Scan for the cell matching the given text and deliver its (x, y) coordinate at center. 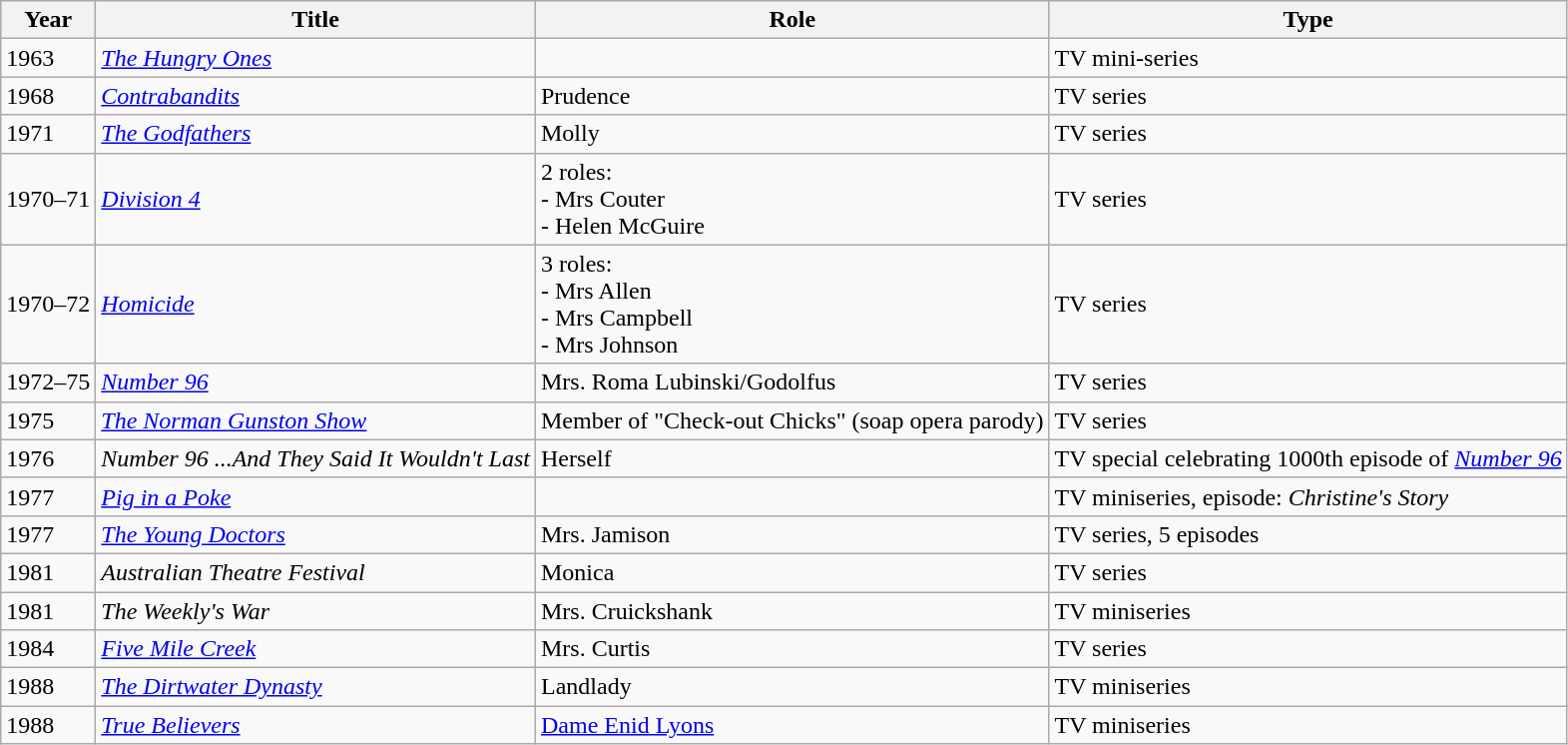
The Weekly's War (315, 610)
1970–71 (48, 199)
Pig in a Poke (315, 496)
Mrs. Curtis (792, 649)
1972–75 (48, 382)
1968 (48, 96)
Year (48, 20)
Role (792, 20)
1971 (48, 134)
1984 (48, 649)
Molly (792, 134)
Mrs. Cruickshank (792, 610)
1976 (48, 458)
Herself (792, 458)
Dame Enid Lyons (792, 725)
Five Mile Creek (315, 649)
True Believers (315, 725)
3 roles:- Mrs Allen- Mrs Campbell- Mrs Johnson (792, 304)
1975 (48, 420)
The Hungry Ones (315, 58)
2 roles:- Mrs Couter- Helen McGuire (792, 199)
Number 96 (315, 382)
1963 (48, 58)
TV miniseries, episode: Christine's Story (1307, 496)
Prudence (792, 96)
Landlady (792, 687)
Monica (792, 572)
TV series, 5 episodes (1307, 534)
TV special celebrating 1000th episode of Number 96 (1307, 458)
Australian Theatre Festival (315, 572)
Mrs. Roma Lubinski/Godolfus (792, 382)
Division 4 (315, 199)
Type (1307, 20)
The Godfathers (315, 134)
TV mini-series (1307, 58)
Number 96 ...And They Said It Wouldn't Last (315, 458)
Contrabandits (315, 96)
Homicide (315, 304)
1970–72 (48, 304)
The Young Doctors (315, 534)
Member of "Check-out Chicks" (soap opera parody) (792, 420)
Mrs. Jamison (792, 534)
Title (315, 20)
The Norman Gunston Show (315, 420)
The Dirtwater Dynasty (315, 687)
